Return the (x, y) coordinate for the center point of the cell that contains the specified text.  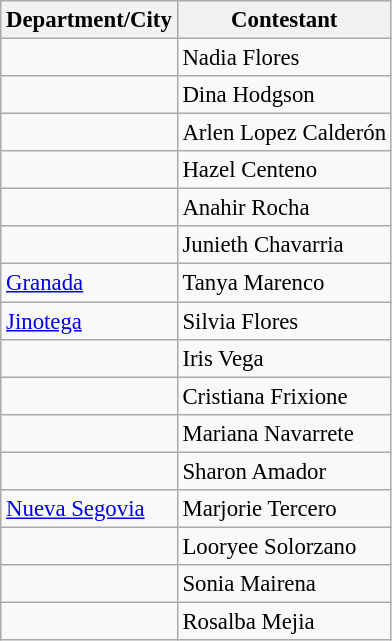
Cristiana Frixione (284, 396)
Department/City (89, 20)
Tanya Marenco (284, 283)
Rosalba Mejia (284, 621)
Looryee Solorzano (284, 546)
Nadia Flores (284, 58)
Contestant (284, 20)
Anahir Rocha (284, 208)
Mariana Navarrete (284, 433)
Iris Vega (284, 358)
Silvia Flores (284, 321)
Marjorie Tercero (284, 509)
Sharon Amador (284, 471)
Nueva Segovia (89, 509)
Junieth Chavarria (284, 245)
Dina Hodgson (284, 95)
Hazel Centeno (284, 170)
Arlen Lopez Calderón (284, 133)
Sonia Mairena (284, 584)
Jinotega (89, 321)
Granada (89, 283)
